Identify which cell holds the provided text, then report its (X, Y) central coordinate. 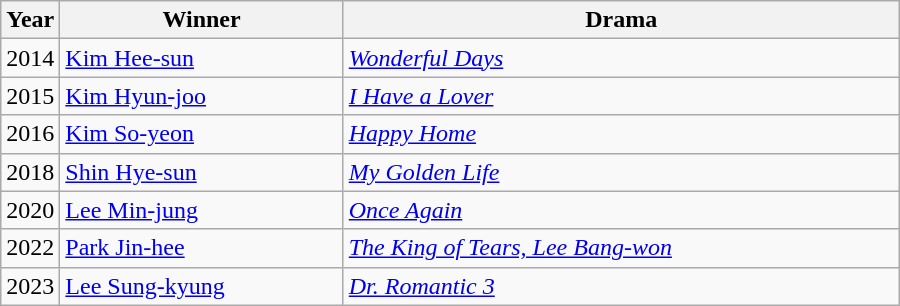
Year (30, 20)
2014 (30, 58)
2022 (30, 248)
Kim So-yeon (202, 134)
Once Again (621, 210)
Lee Sung-kyung (202, 286)
2020 (30, 210)
Wonderful Days (621, 58)
Park Jin-hee (202, 248)
2023 (30, 286)
2016 (30, 134)
Kim Hyun-joo (202, 96)
Lee Min-jung (202, 210)
2015 (30, 96)
Dr. Romantic 3 (621, 286)
Winner (202, 20)
Shin Hye-sun (202, 172)
The King of Tears, Lee Bang-won (621, 248)
2018 (30, 172)
I Have a Lover (621, 96)
My Golden Life (621, 172)
Kim Hee-sun (202, 58)
Drama (621, 20)
Happy Home (621, 134)
